Extract the [x, y] coordinate from the center of the cell holding the provided text.  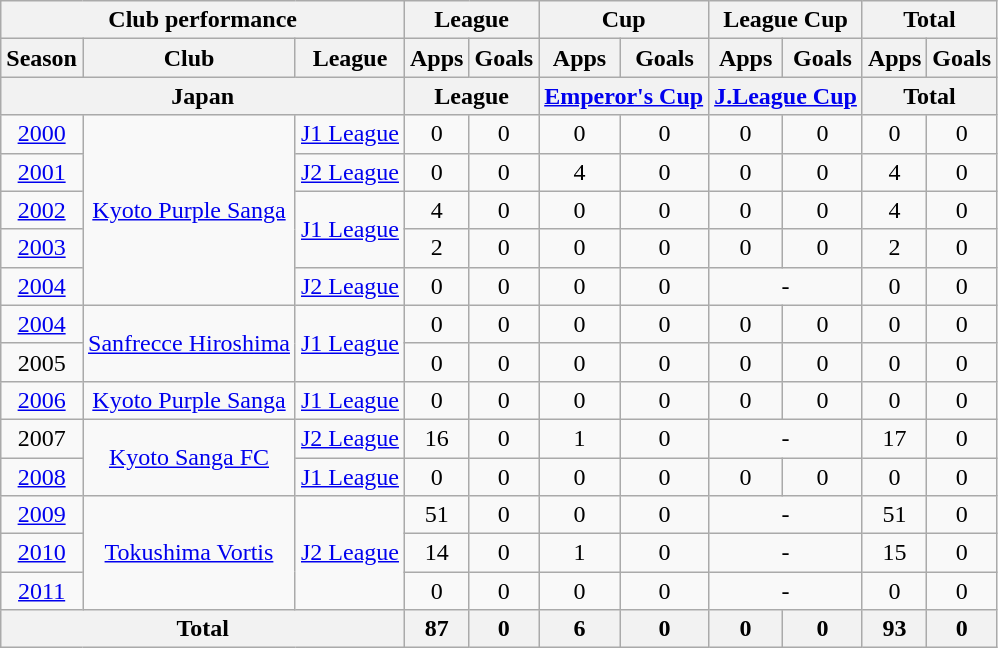
2009 [42, 515]
2002 [42, 210]
Cup [624, 20]
Club performance [203, 20]
League Cup [786, 20]
87 [437, 629]
14 [437, 553]
17 [894, 438]
Emperor's Cup [624, 96]
2000 [42, 134]
2003 [42, 248]
Kyoto Sanga FC [188, 457]
Club [188, 58]
15 [894, 553]
Japan [203, 96]
2007 [42, 438]
2005 [42, 362]
Season [42, 58]
J.League Cup [786, 96]
2006 [42, 400]
6 [580, 629]
Tokushima Vortis [188, 553]
2008 [42, 477]
93 [894, 629]
2001 [42, 172]
2010 [42, 553]
2011 [42, 591]
16 [437, 438]
Sanfrecce Hiroshima [188, 343]
